Search for the cell housing the specified text and yield its (X, Y) center coordinate. 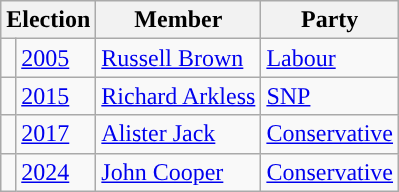
2024 (56, 172)
Party (330, 20)
Alister Jack (178, 134)
John Cooper (178, 172)
Russell Brown (178, 58)
Richard Arkless (178, 96)
2015 (56, 96)
Member (178, 20)
Labour (330, 58)
SNP (330, 96)
2005 (56, 58)
Election (48, 20)
2017 (56, 134)
